Output the (x, y) coordinate of the center of the cell containing the given text.  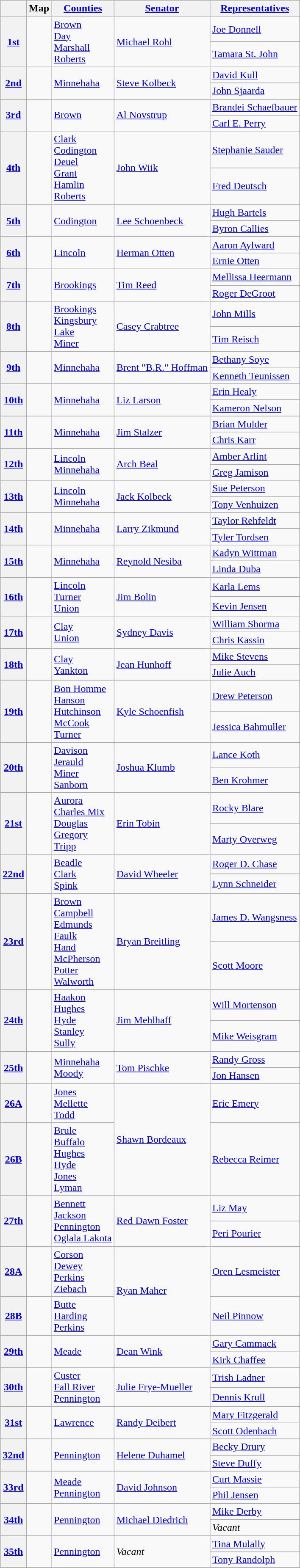
18th (14, 664)
1st (14, 41)
5th (14, 220)
Reynold Nesiba (162, 561)
13th (14, 496)
9th (14, 368)
Jim Stalzer (162, 432)
Tom Pischke (162, 1067)
David Wheeler (162, 874)
Brent "B.R." Hoffman (162, 368)
Chris Kassin (255, 640)
Kadyn Wittman (255, 553)
Mike Stevens (255, 656)
Counties (83, 8)
Taylor Rehfeldt (255, 521)
HaakonHughesHydeStanleySully (83, 1020)
Kirk Chaffee (255, 1360)
Stephanie Sauder (255, 150)
Chris Karr (255, 440)
Peri Pourier (255, 1234)
Lawrence (83, 1423)
2nd (14, 83)
25th (14, 1067)
Randy Gross (255, 1059)
Mellissa Heermann (255, 277)
Tina Mulally (255, 1543)
30th (14, 1387)
Lee Schoenbeck (162, 220)
Kevin Jensen (255, 606)
Liz May (255, 1208)
Dean Wink (162, 1352)
Senator (162, 8)
Curt Massie (255, 1479)
Jim Mehlhaff (162, 1020)
AuroraCharles MixDouglasGregoryTripp (83, 824)
16th (14, 597)
Fred Deutsch (255, 186)
Steve Kolbeck (162, 83)
MinnehahaMoody (83, 1067)
Herman Otten (162, 253)
CusterFall RiverPennington (83, 1387)
Gary Cammack (255, 1344)
34th (14, 1519)
John Wiik (162, 168)
Tony Randolph (255, 1560)
ClayYankton (83, 664)
Liz Larson (162, 400)
29th (14, 1352)
Al Novstrup (162, 115)
28B (14, 1316)
ClayUnion (83, 632)
Tyler Tordsen (255, 537)
CorsonDeweyPerkinsZiebach (83, 1271)
Jim Bolin (162, 597)
23rd (14, 941)
31st (14, 1423)
Kyle Schoenfish (162, 711)
Byron Callies (255, 229)
Lance Koth (255, 755)
Helene Duhamel (162, 1455)
33rd (14, 1487)
Roger DeGroot (255, 293)
BennettJacksonPenningtonOglala Lakota (83, 1221)
Jessica Bahmuller (255, 727)
Brown (83, 115)
Drew Peterson (255, 696)
Joshua Klumb (162, 768)
Erin Healy (255, 392)
David Johnson (162, 1487)
27th (14, 1221)
4th (14, 168)
BruleBuffaloHughesHydeJonesLyman (83, 1159)
Karla Lems (255, 587)
Bon HommeHansonHutchinsonMcCookTurner (83, 711)
Ernie Otten (255, 261)
Joe Donnell (255, 29)
Eric Emery (255, 1103)
22nd (14, 874)
Michael Rohl (162, 41)
Scott Moore (255, 966)
Lincoln (83, 253)
LincolnTurnerUnion (83, 597)
John Mills (255, 314)
Lynn Schneider (255, 884)
8th (14, 327)
Tim Reisch (255, 339)
7th (14, 285)
Map (39, 8)
JonesMelletteTodd (83, 1103)
26B (14, 1159)
Rebecca Reimer (255, 1159)
21st (14, 824)
Will Mortenson (255, 1005)
14th (14, 529)
Meade (83, 1352)
Sue Peterson (255, 488)
10th (14, 400)
Greg Jamison (255, 472)
24th (14, 1020)
Carl E. Perry (255, 123)
Rocky Blare (255, 808)
Kameron Nelson (255, 408)
Ben Krohmer (255, 780)
11th (14, 432)
Brookings (83, 285)
35th (14, 1551)
Trish Ladner (255, 1378)
ClarkCodingtonDeuelGrantHamlinRoberts (83, 168)
Casey Crabtree (162, 327)
Jack Kolbeck (162, 496)
James D. Wangsness (255, 918)
Brandei Schaefbauer (255, 107)
John Sjaarda (255, 91)
Bethany Soye (255, 360)
Neil Pinnow (255, 1316)
Mike Weisgram (255, 1036)
Ryan Maher (162, 1291)
19th (14, 711)
Hugh Bartels (255, 212)
Amber Arlint (255, 456)
15th (14, 561)
Tamara St. John (255, 54)
William Shorma (255, 624)
Tim Reed (162, 285)
BrownDayMarshallRoberts (83, 41)
28A (14, 1271)
Oren Lesmeister (255, 1271)
Bryan Breitling (162, 941)
Shawn Bordeaux (162, 1139)
Jon Hansen (255, 1075)
Steve Duffy (255, 1463)
Larry Zikmund (162, 529)
Jean Hunhoff (162, 664)
Brian Mulder (255, 424)
Sydney Davis (162, 632)
Linda Duba (255, 569)
Mike Derby (255, 1511)
Roger D. Chase (255, 864)
17th (14, 632)
12th (14, 464)
BrookingsKingsburyLakeMiner (83, 327)
BeadleClarkSpink (83, 874)
MeadePennington (83, 1487)
Marty Overweg (255, 839)
Julie Auch (255, 672)
Becky Drury (255, 1447)
Representatives (255, 8)
Kenneth Teunissen (255, 376)
ButteHardingPerkins (83, 1316)
20th (14, 768)
Mary Fitzgerald (255, 1415)
6th (14, 253)
Julie Frye-Mueller (162, 1387)
Phil Jensen (255, 1495)
Arch Beal (162, 464)
Red Dawn Foster (162, 1221)
Codington (83, 220)
Tony Venhuizen (255, 504)
32nd (14, 1455)
26A (14, 1103)
Scott Odenbach (255, 1431)
DavisonJerauldMinerSanborn (83, 768)
3rd (14, 115)
Randy Deibert (162, 1423)
Michael Diedrich (162, 1519)
David Kull (255, 75)
BrownCampbellEdmundsFaulkHandMcPhersonPotterWalworth (83, 941)
Erin Tobin (162, 824)
Dennis Krull (255, 1397)
Aaron Aylward (255, 245)
